Pinpoint the cell where the given text exists, returning its (X, Y) midpoint coordinate. 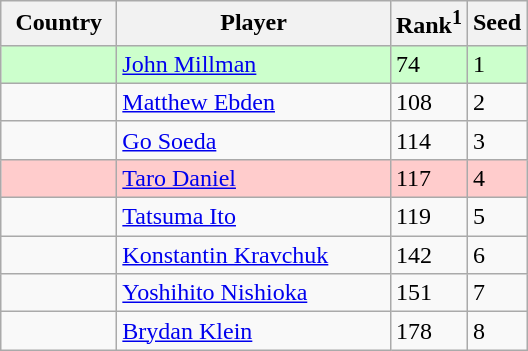
4 (496, 178)
178 (428, 331)
119 (428, 217)
Seed (496, 24)
5 (496, 217)
John Millman (254, 64)
Brydan Klein (254, 331)
2 (496, 102)
6 (496, 255)
Player (254, 24)
Taro Daniel (254, 178)
8 (496, 331)
Matthew Ebden (254, 102)
Country (59, 24)
117 (428, 178)
Yoshihito Nishioka (254, 293)
Go Soeda (254, 140)
74 (428, 64)
142 (428, 255)
7 (496, 293)
1 (496, 64)
Rank1 (428, 24)
114 (428, 140)
3 (496, 140)
108 (428, 102)
Konstantin Kravchuk (254, 255)
Tatsuma Ito (254, 217)
151 (428, 293)
